Scan for the cell matching the given text and deliver its (X, Y) coordinate at center. 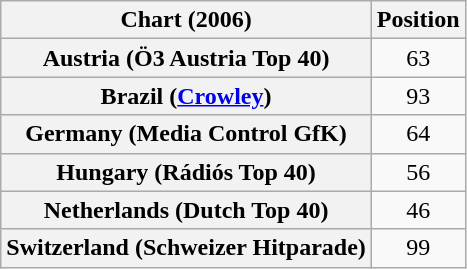
46 (418, 210)
99 (418, 248)
Switzerland (Schweizer Hitparade) (186, 248)
Netherlands (Dutch Top 40) (186, 210)
Germany (Media Control GfK) (186, 134)
56 (418, 172)
64 (418, 134)
Brazil (Crowley) (186, 96)
63 (418, 58)
Chart (2006) (186, 20)
Hungary (Rádiós Top 40) (186, 172)
Position (418, 20)
93 (418, 96)
Austria (Ö3 Austria Top 40) (186, 58)
